For the text-containing cell, return its midpoint in [x, y] coordinate format. 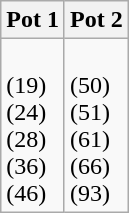
(50) (51) (61) (66) (93) [96, 126]
Pot 2 [96, 20]
(19) (24) (28) (36) (46) [33, 126]
Pot 1 [33, 20]
